For the text-containing cell, return its midpoint in (x, y) coordinate format. 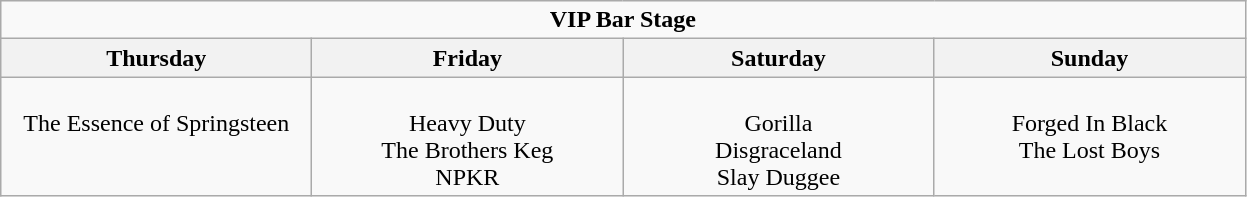
Gorilla Disgraceland Slay Duggee (778, 136)
VIP Bar Stage (623, 20)
The Essence of Springsteen (156, 136)
Forged In Black The Lost Boys (1090, 136)
Friday (468, 58)
Heavy Duty The Brothers Keg NPKR (468, 136)
Sunday (1090, 58)
Thursday (156, 58)
Saturday (778, 58)
